Scan for the cell matching the given text and deliver its (X, Y) coordinate at center. 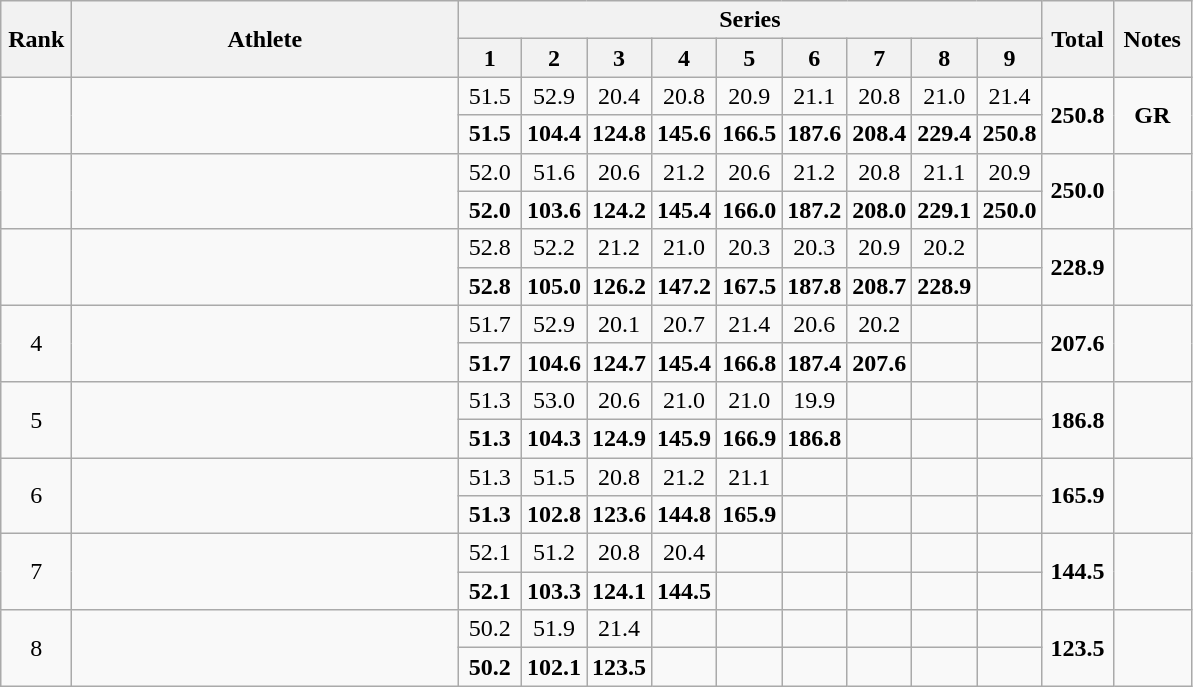
104.6 (554, 362)
103.3 (554, 591)
166.8 (750, 362)
187.8 (814, 286)
19.9 (814, 400)
GR (1152, 115)
105.0 (554, 286)
Rank (36, 39)
Notes (1152, 39)
187.6 (814, 134)
51.9 (554, 629)
123.6 (618, 515)
124.8 (618, 134)
103.6 (554, 210)
126.2 (618, 286)
Total (1078, 39)
124.1 (618, 591)
52.2 (554, 248)
124.2 (618, 210)
147.2 (684, 286)
3 (618, 58)
104.4 (554, 134)
167.5 (750, 286)
145.6 (684, 134)
102.8 (554, 515)
166.0 (750, 210)
1 (490, 58)
Athlete (265, 39)
208.0 (880, 210)
Series (750, 20)
166.5 (750, 134)
124.7 (618, 362)
145.9 (684, 438)
20.1 (618, 324)
208.4 (880, 134)
51.2 (554, 553)
166.9 (750, 438)
9 (1010, 58)
187.2 (814, 210)
229.1 (944, 210)
102.1 (554, 667)
144.8 (684, 515)
187.4 (814, 362)
2 (554, 58)
20.7 (684, 324)
53.0 (554, 400)
229.4 (944, 134)
51.6 (554, 172)
208.7 (880, 286)
124.9 (618, 438)
104.3 (554, 438)
